Scan for the cell matching the given text and deliver its [x, y] coordinate at center. 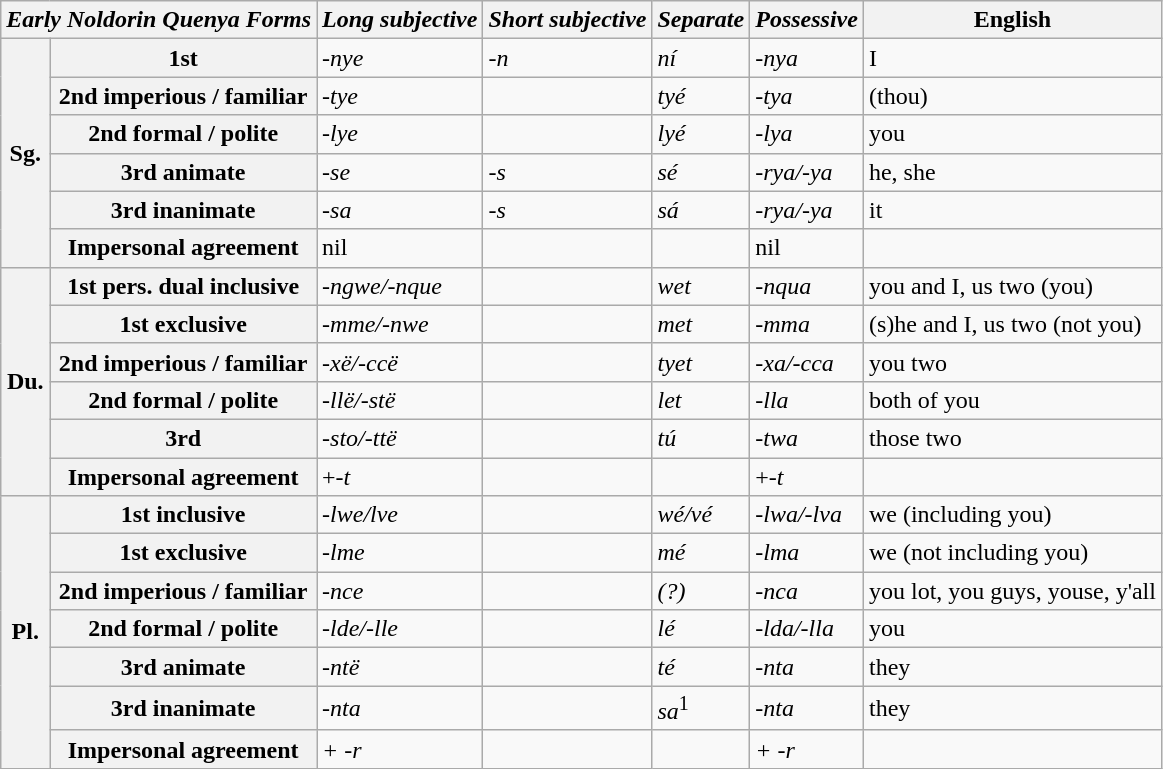
mé [701, 553]
I [1012, 58]
lé [701, 629]
-lme [400, 553]
(s)he and I, us two (not you) [1012, 324]
-lye [400, 134]
wet [701, 286]
Sg. [26, 153]
English [1012, 20]
sé [701, 172]
1st pers. dual inclusive [184, 286]
tyé [701, 96]
-mme/-nwe [400, 324]
Du. [26, 381]
Long subjective [400, 20]
-nye [400, 58]
-sto/-ttë [400, 438]
Early Noldorin Quenya Forms [159, 20]
sa1 [701, 708]
-nya [807, 58]
-llë/-stë [400, 400]
-lma [807, 553]
-ntë [400, 667]
-twa [807, 438]
-nqua [807, 286]
-nca [807, 591]
-tye [400, 96]
it [1012, 210]
-sa [400, 210]
3rd [184, 438]
tyet [701, 362]
let [701, 400]
tú [701, 438]
we (not including you) [1012, 553]
1st inclusive [184, 515]
-lda/-lla [807, 629]
lyé [701, 134]
you two [1012, 362]
-se [400, 172]
met [701, 324]
-xë/-ccë [400, 362]
you and I, us two (you) [1012, 286]
-nce [400, 591]
Separate [701, 20]
sá [701, 210]
(?) [701, 591]
-lwa/-lva [807, 515]
-n [568, 58]
Short subjective [568, 20]
those two [1012, 438]
té [701, 667]
-tya [807, 96]
wé/vé [701, 515]
both of you [1012, 400]
-lde/-lle [400, 629]
you lot, you guys, youse, y'all [1012, 591]
ní [701, 58]
Pl. [26, 632]
Possessive [807, 20]
-lla [807, 400]
he, she [1012, 172]
we (including you) [1012, 515]
(thou) [1012, 96]
-lya [807, 134]
-mma [807, 324]
-ngwe/-nque [400, 286]
-lwe/lve [400, 515]
-xa/-cca [807, 362]
1st [184, 58]
